Extract the (x, y) coordinate from the center of the cell holding the provided text.  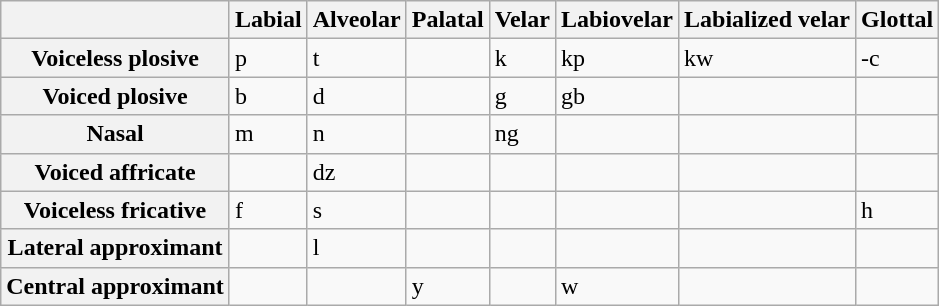
kp (616, 58)
Voiced plosive (116, 96)
k (522, 58)
d (356, 96)
h (898, 210)
Glottal (898, 20)
g (522, 96)
Velar (522, 20)
l (356, 248)
dz (356, 172)
-c (898, 58)
Central approximant (116, 286)
Labiovelar (616, 20)
ng (522, 134)
w (616, 286)
y (448, 286)
Voiceless fricative (116, 210)
Labial (268, 20)
p (268, 58)
Voiced affricate (116, 172)
gb (616, 96)
b (268, 96)
m (268, 134)
Palatal (448, 20)
kw (766, 58)
Nasal (116, 134)
Labialized velar (766, 20)
t (356, 58)
f (268, 210)
Lateral approximant (116, 248)
Alveolar (356, 20)
s (356, 210)
Voiceless plosive (116, 58)
n (356, 134)
